For the text-containing cell, return its midpoint in [x, y] coordinate format. 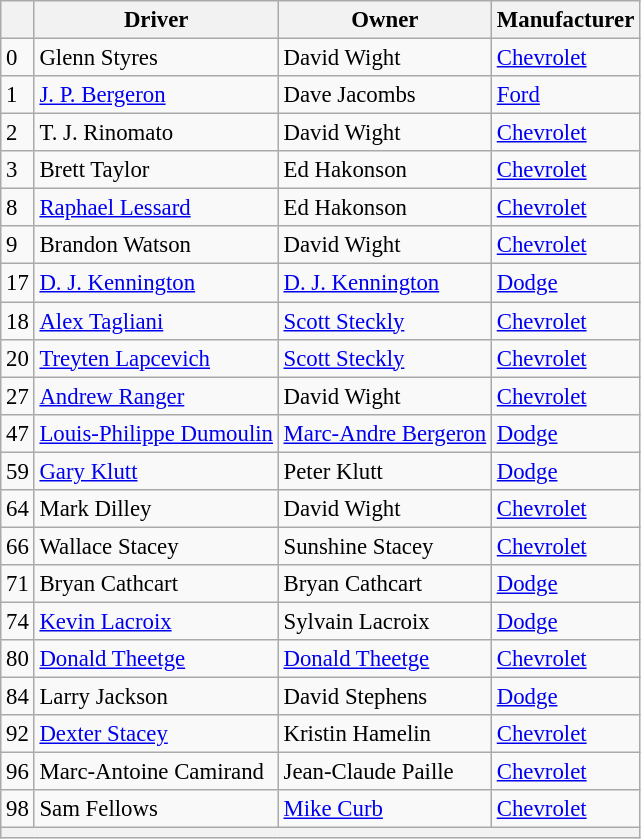
Kristin Hamelin [384, 734]
71 [18, 584]
64 [18, 509]
Andrew Ranger [156, 396]
Dexter Stacey [156, 734]
Wallace Stacey [156, 546]
Ford [565, 95]
59 [18, 471]
Marc-Andre Bergeron [384, 433]
Marc-Antoine Camirand [156, 772]
Alex Tagliani [156, 321]
Mike Curb [384, 809]
66 [18, 546]
92 [18, 734]
9 [18, 245]
84 [18, 697]
47 [18, 433]
Larry Jackson [156, 697]
Owner [384, 20]
20 [18, 358]
3 [18, 170]
Treyten Lapcevich [156, 358]
Mark Dilley [156, 509]
Sam Fellows [156, 809]
Manufacturer [565, 20]
1 [18, 95]
Raphael Lessard [156, 208]
Dave Jacombs [384, 95]
0 [18, 58]
Brett Taylor [156, 170]
Sylvain Lacroix [384, 621]
J. P. Bergeron [156, 95]
Sunshine Stacey [384, 546]
Jean-Claude Paille [384, 772]
2 [18, 133]
Glenn Styres [156, 58]
David Stephens [384, 697]
Brandon Watson [156, 245]
Driver [156, 20]
18 [18, 321]
80 [18, 659]
Louis-Philippe Dumoulin [156, 433]
74 [18, 621]
Kevin Lacroix [156, 621]
27 [18, 396]
T. J. Rinomato [156, 133]
96 [18, 772]
98 [18, 809]
Peter Klutt [384, 471]
8 [18, 208]
Gary Klutt [156, 471]
17 [18, 283]
